Pinpoint the cell where the given text exists, returning its (X, Y) midpoint coordinate. 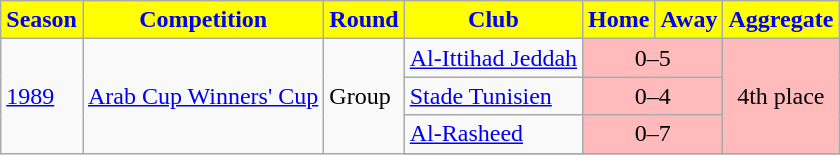
Round (364, 20)
Arab Cup Winners' Cup (202, 96)
0–4 (653, 96)
Group (364, 96)
Away (689, 20)
Aggregate (781, 20)
Club (493, 20)
Al-Ittihad Jeddah (493, 58)
Stade Tunisien (493, 96)
0–5 (653, 58)
Home (619, 20)
0–7 (653, 134)
Competition (202, 20)
Season (42, 20)
Al-Rasheed (493, 134)
1989 (42, 96)
4th place (781, 96)
